Identify which cell holds the provided text, then report its [x, y] central coordinate. 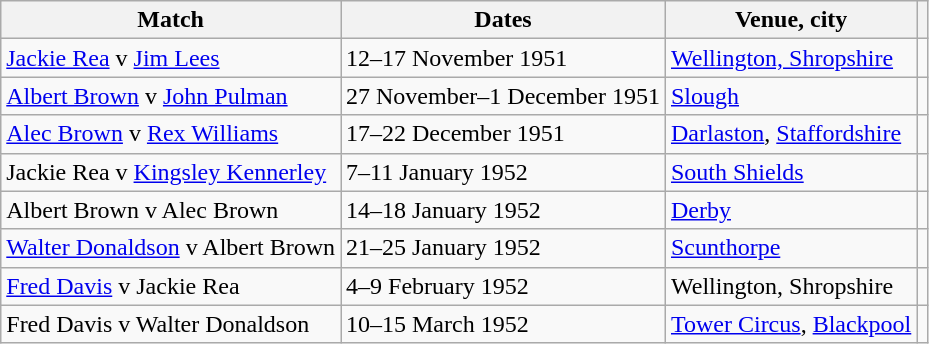
Fred Davis v Jackie Rea [171, 286]
Jackie Rea v Kingsley Kennerley [171, 172]
21–25 January 1952 [502, 248]
Tower Circus, Blackpool [790, 324]
Venue, city [790, 20]
Match [171, 20]
17–22 December 1951 [502, 134]
7–11 January 1952 [502, 172]
Slough [790, 96]
Derby [790, 210]
Fred Davis v Walter Donaldson [171, 324]
Albert Brown v Alec Brown [171, 210]
27 November–1 December 1951 [502, 96]
Alec Brown v Rex Williams [171, 134]
Jackie Rea v Jim Lees [171, 58]
Walter Donaldson v Albert Brown [171, 248]
10–15 March 1952 [502, 324]
South Shields [790, 172]
4–9 February 1952 [502, 286]
Scunthorpe [790, 248]
12–17 November 1951 [502, 58]
14–18 January 1952 [502, 210]
Dates [502, 20]
Albert Brown v John Pulman [171, 96]
Darlaston, Staffordshire [790, 134]
